Find where the given text appears and provide that cell's center as (x, y) coordinate. 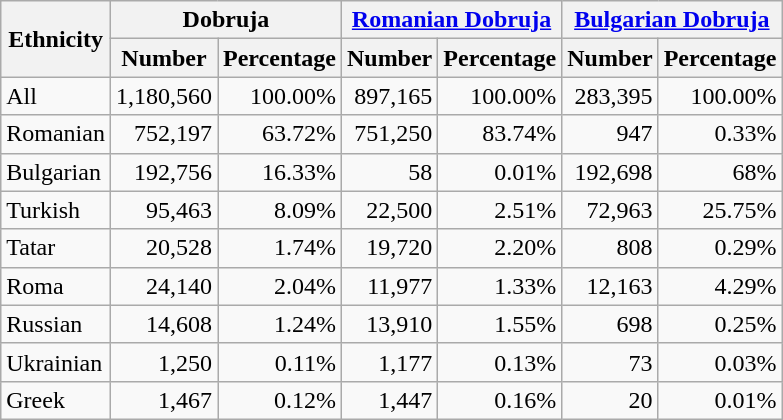
752,197 (164, 134)
24,140 (164, 286)
897,165 (389, 96)
19,720 (389, 248)
20 (610, 400)
751,250 (389, 134)
0.25% (720, 324)
83.74% (500, 134)
14,608 (164, 324)
8.09% (280, 210)
0.03% (720, 362)
1,250 (164, 362)
Roma (56, 286)
16.33% (280, 172)
1.74% (280, 248)
283,395 (610, 96)
Russian (56, 324)
Turkish (56, 210)
947 (610, 134)
0.12% (280, 400)
Ethnicity (56, 39)
1.33% (500, 286)
0.16% (500, 400)
73 (610, 362)
1,467 (164, 400)
2.04% (280, 286)
1.24% (280, 324)
0.33% (720, 134)
2.20% (500, 248)
698 (610, 324)
25.75% (720, 210)
Greek (56, 400)
1.55% (500, 324)
1,447 (389, 400)
68% (720, 172)
808 (610, 248)
192,756 (164, 172)
Ukrainian (56, 362)
72,963 (610, 210)
22,500 (389, 210)
Bulgarian Dobruja (672, 20)
58 (389, 172)
Tatar (56, 248)
Bulgarian (56, 172)
0.29% (720, 248)
1,177 (389, 362)
12,163 (610, 286)
0.13% (500, 362)
13,910 (389, 324)
1,180,560 (164, 96)
0.11% (280, 362)
Romanian (56, 134)
95,463 (164, 210)
2.51% (500, 210)
Romanian Dobruja (451, 20)
Dobruja (226, 20)
192,698 (610, 172)
4.29% (720, 286)
20,528 (164, 248)
11,977 (389, 286)
63.72% (280, 134)
All (56, 96)
